Provide the [X, Y] coordinate of the cell's center where the given text is located.  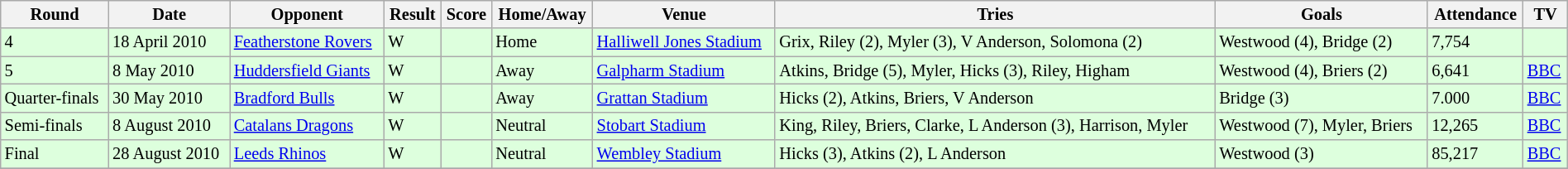
Wembley Stadium [685, 154]
Result [412, 14]
4 [55, 42]
Quarter-finals [55, 98]
5 [55, 70]
Hicks (2), Atkins, Briers, V Anderson [995, 98]
Westwood (3) [1322, 154]
Stobart Stadium [685, 126]
Home/Away [543, 14]
12,265 [1475, 126]
28 August 2010 [169, 154]
Westwood (7), Myler, Briers [1322, 126]
Halliwell Jones Stadium [685, 42]
6,641 [1475, 70]
Attendance [1475, 14]
Featherstone Rovers [308, 42]
30 May 2010 [169, 98]
Home [543, 42]
Grattan Stadium [685, 98]
Final [55, 154]
Bradford Bulls [308, 98]
85,217 [1475, 154]
Score [466, 14]
Grix, Riley (2), Myler (3), V Anderson, Solomona (2) [995, 42]
Atkins, Bridge (5), Myler, Hicks (3), Riley, Higham [995, 70]
18 April 2010 [169, 42]
8 August 2010 [169, 126]
Venue [685, 14]
Westwood (4), Bridge (2) [1322, 42]
Date [169, 14]
Catalans Dragons [308, 126]
7.000 [1475, 98]
TV [1545, 14]
Hicks (3), Atkins (2), L Anderson [995, 154]
King, Riley, Briers, Clarke, L Anderson (3), Harrison, Myler [995, 126]
8 May 2010 [169, 70]
Opponent [308, 14]
Goals [1322, 14]
Tries [995, 14]
Galpharm Stadium [685, 70]
Round [55, 14]
Leeds Rhinos [308, 154]
Bridge (3) [1322, 98]
7,754 [1475, 42]
Huddersfield Giants [308, 70]
Westwood (4), Briers (2) [1322, 70]
Semi-finals [55, 126]
